Output the [x, y] coordinate of the center of the cell containing the given text.  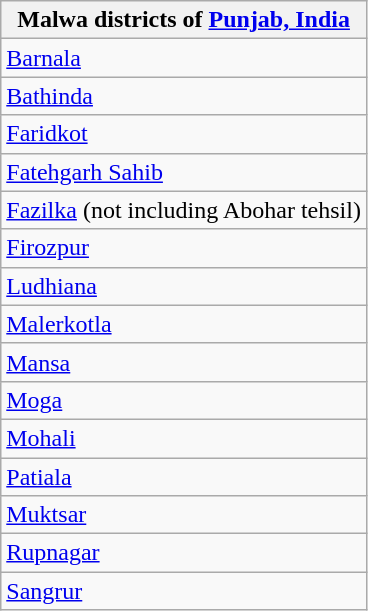
Sangrur [184, 591]
Barnala [184, 58]
Firozpur [184, 248]
Rupnagar [184, 553]
Malwa districts of Punjab, India [184, 20]
Malerkotla [184, 324]
Bathinda [184, 96]
Muktsar [184, 515]
Mansa [184, 362]
Fazilka (not including Abohar tehsil) [184, 210]
Faridkot [184, 134]
Mohali [184, 438]
Moga [184, 400]
Patiala [184, 477]
Ludhiana [184, 286]
Fatehgarh Sahib [184, 172]
